Detect which cell encompasses the target text, then output its [X, Y] center coordinate. 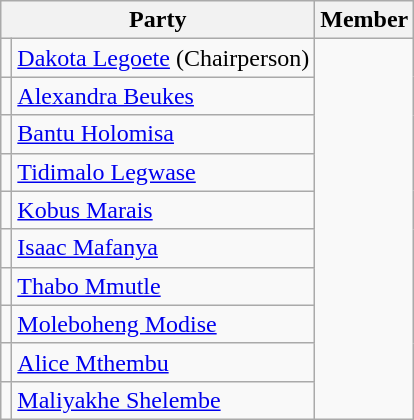
Kobus Marais [164, 210]
Dakota Legoete (Chairperson) [164, 58]
Member [364, 20]
Thabo Mmutle [164, 286]
Party [158, 20]
Tidimalo Legwase [164, 172]
Maliyakhe Shelembe [164, 400]
Isaac Mafanya [164, 248]
Alice Mthembu [164, 362]
Alexandra Beukes [164, 96]
Bantu Holomisa [164, 134]
Moleboheng Modise [164, 324]
